Detect which cell encompasses the target text, then output its (X, Y) center coordinate. 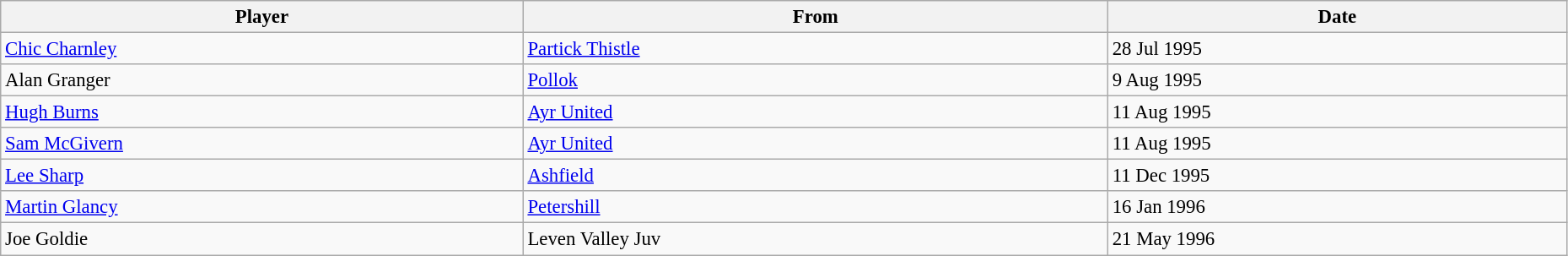
From (815, 17)
Pollok (815, 80)
Lee Sharp (261, 176)
Petershill (815, 207)
Player (261, 17)
Ashfield (815, 176)
Alan Granger (261, 80)
16 Jan 1996 (1337, 207)
Sam McGivern (261, 144)
Partick Thistle (815, 49)
9 Aug 1995 (1337, 80)
21 May 1996 (1337, 239)
Martin Glancy (261, 207)
11 Dec 1995 (1337, 176)
28 Jul 1995 (1337, 49)
Chic Charnley (261, 49)
Date (1337, 17)
Joe Goldie (261, 239)
Leven Valley Juv (815, 239)
Hugh Burns (261, 112)
